Find where the given text appears and provide that cell's center as [x, y] coordinate. 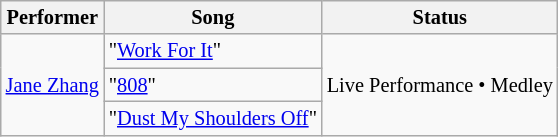
Performer [52, 17]
"Dust My Shoulders Off" [213, 118]
Jane Zhang [52, 84]
Song [213, 17]
"Work For It" [213, 51]
"808" [213, 85]
Live Performance • Medley [440, 84]
Status [440, 17]
